Identify which cell holds the provided text, then report its [x, y] central coordinate. 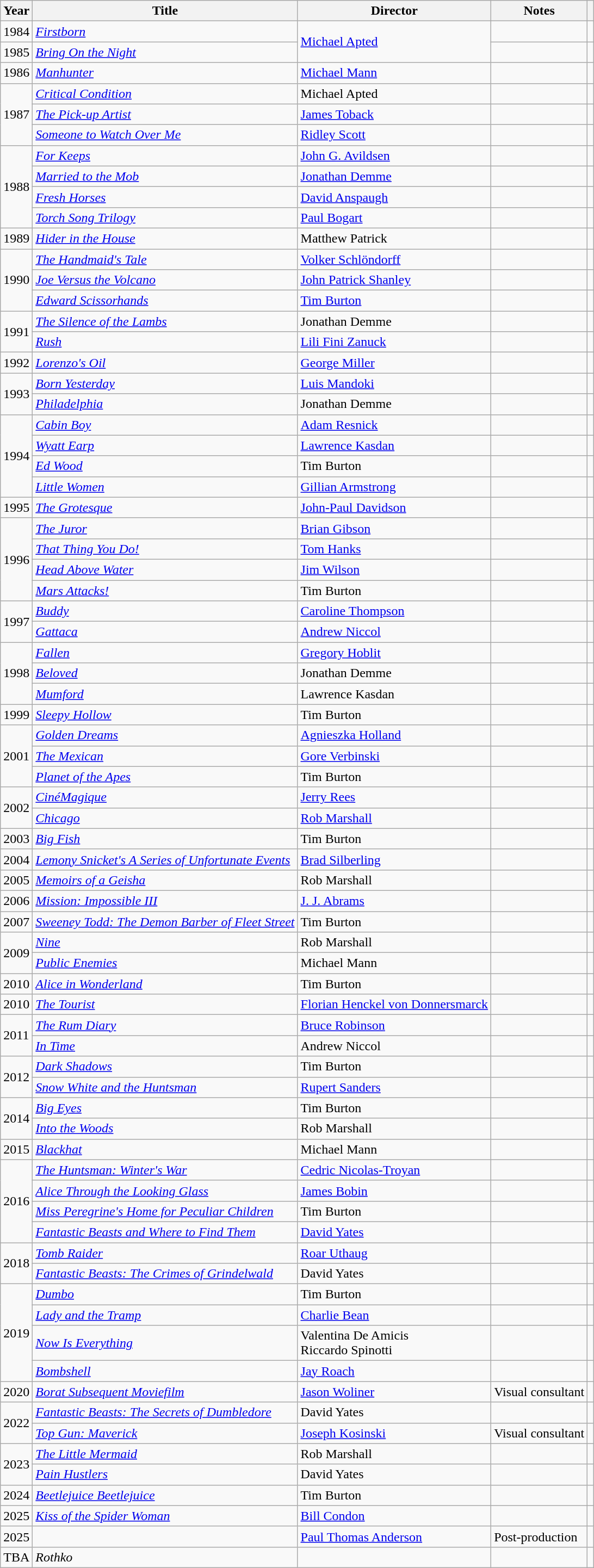
2012 [16, 1077]
John Patrick Shanley [394, 280]
Roar Uthaug [394, 1253]
Kiss of the Spider Woman [165, 1516]
Critical Condition [165, 94]
Tom Hanks [394, 549]
Florian Henckel von Donnersmarck [394, 1005]
1984 [16, 32]
Joe Versus the Volcano [165, 280]
Rupert Sanders [394, 1087]
George Miller [394, 363]
1989 [16, 238]
Cedric Nicolas-Troyan [394, 1170]
Beetlejuice Beetlejuice [165, 1495]
Jerry Rees [394, 797]
Title [165, 11]
Alice in Wonderland [165, 984]
1998 [16, 673]
The Little Mermaid [165, 1454]
The Juror [165, 528]
2022 [16, 1423]
Lorenzo's Oil [165, 363]
Gillian Armstrong [394, 487]
Rothko [165, 1557]
Lili Fini Zanuck [394, 342]
Gore Verbinski [394, 756]
Sweeney Todd: The Demon Barber of Fleet Street [165, 922]
2003 [16, 839]
The Grotesque [165, 507]
Top Gun: Maverick [165, 1433]
Big Eyes [165, 1108]
1993 [16, 394]
2007 [16, 922]
Bring On the Night [165, 52]
Fantastic Beasts: The Secrets of Dumbledore [165, 1412]
Jay Roach [394, 1371]
Ridley Scott [394, 135]
For Keeps [165, 156]
2004 [16, 859]
1986 [16, 73]
Torch Song Trilogy [165, 218]
1992 [16, 363]
Married to the Mob [165, 176]
2024 [16, 1495]
The Pick-up Artist [165, 114]
TBA [16, 1557]
Buddy [165, 611]
Post-production [540, 1536]
1985 [16, 52]
James Bobin [394, 1191]
1990 [16, 280]
2016 [16, 1201]
2001 [16, 756]
Fresh Horses [165, 197]
Director [394, 11]
2014 [16, 1118]
2009 [16, 953]
Hider in the House [165, 238]
The Mexican [165, 756]
Edward Scissorhands [165, 301]
Gregory Hoblit [394, 653]
Lemony Snicket's A Series of Unfortunate Events [165, 859]
2011 [16, 1036]
Valentina De AmicisRiccardo Spinotti [394, 1343]
Jim Wilson [394, 569]
2006 [16, 901]
Memoirs of a Geisha [165, 880]
Pain Hustlers [165, 1474]
Head Above Water [165, 569]
Manhunter [165, 73]
The Silence of the Lambs [165, 321]
Fallen [165, 653]
J. J. Abrams [394, 901]
Golden Dreams [165, 735]
2019 [16, 1333]
Sleepy Hollow [165, 715]
2005 [16, 880]
Chicago [165, 818]
1987 [16, 114]
Brian Gibson [394, 528]
Someone to Watch Over Me [165, 135]
That Thing You Do! [165, 549]
2018 [16, 1263]
Luis Mandoki [394, 383]
Ed Wood [165, 466]
Rush [165, 342]
Borat Subsequent Moviefilm [165, 1392]
John G. Avildsen [394, 156]
2015 [16, 1149]
James Toback [394, 114]
Public Enemies [165, 963]
1988 [16, 187]
Tomb Raider [165, 1253]
2020 [16, 1392]
John-Paul Davidson [394, 507]
Blackhat [165, 1149]
Year [16, 11]
Dark Shadows [165, 1067]
Bruce Robinson [394, 1025]
Cabin Boy [165, 425]
Fantastic Beasts: The Crimes of Grindelwald [165, 1274]
Alice Through the Looking Glass [165, 1191]
2023 [16, 1464]
Paul Thomas Anderson [394, 1536]
1996 [16, 559]
Mission: Impossible III [165, 901]
Nine [165, 943]
Agnieszka Holland [394, 735]
Joseph Kosinski [394, 1433]
Notes [540, 11]
The Huntsman: Winter's War [165, 1170]
Volker Schlöndorff [394, 259]
1997 [16, 622]
Little Women [165, 487]
Charlie Bean [394, 1315]
CinéMagique [165, 797]
The Rum Diary [165, 1025]
Dumbo [165, 1294]
Lady and the Tramp [165, 1315]
Firstborn [165, 32]
Mars Attacks! [165, 590]
1994 [16, 456]
Born Yesterday [165, 383]
Adam Resnick [394, 425]
Fantastic Beasts and Where to Find Them [165, 1232]
Miss Peregrine's Home for Peculiar Children [165, 1211]
The Tourist [165, 1005]
Caroline Thompson [394, 611]
Gattaca [165, 632]
1991 [16, 332]
Bombshell [165, 1371]
The Handmaid's Tale [165, 259]
Philadelphia [165, 404]
In Time [165, 1046]
1999 [16, 715]
Big Fish [165, 839]
Wyatt Earp [165, 445]
Mumford [165, 694]
Matthew Patrick [394, 238]
2002 [16, 808]
Paul Bogart [394, 218]
Brad Silberling [394, 859]
Bill Condon [394, 1516]
David Anspaugh [394, 197]
Into the Woods [165, 1129]
Snow White and the Huntsman [165, 1087]
Beloved [165, 673]
Now Is Everything [165, 1343]
Planet of the Apes [165, 777]
1995 [16, 507]
Jason Woliner [394, 1392]
